Extract the (x, y) coordinate from the center of the cell holding the provided text.  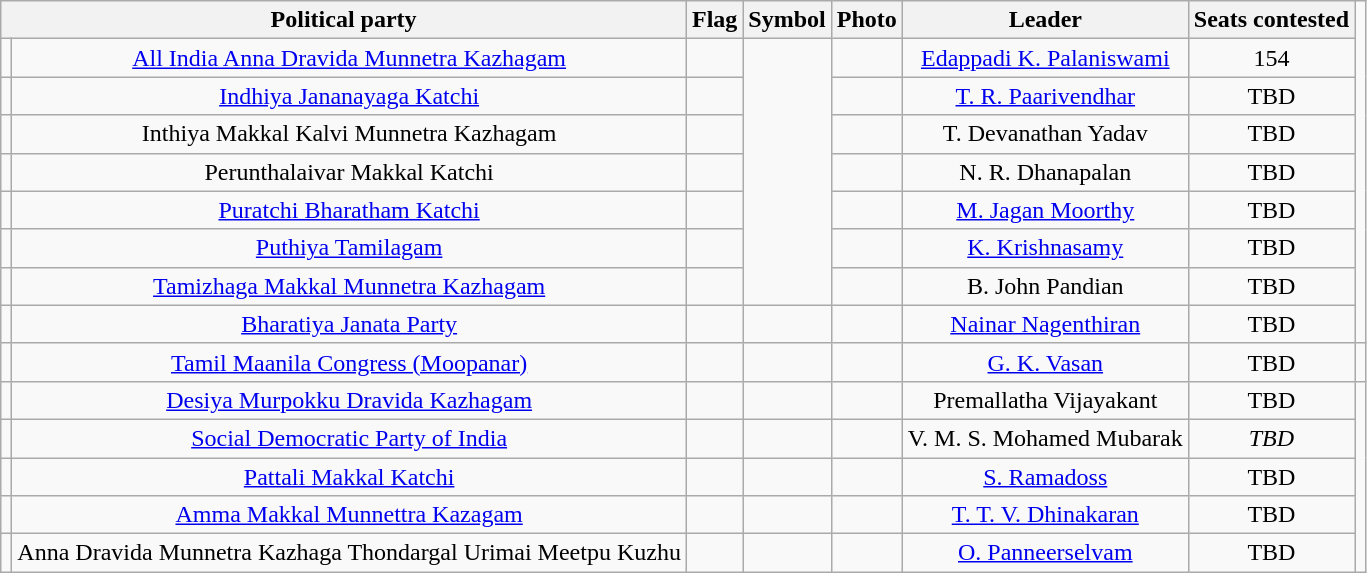
O. Panneerselvam (1045, 553)
Nainar Nagenthiran (1045, 324)
Political party (344, 20)
All India Anna Dravida Munnetra Kazhagam (350, 58)
T. Devanathan Yadav (1045, 134)
G. K. Vasan (1045, 362)
Anna Dravida Munnetra Kazhaga Thondargal Urimai Meetpu Kuzhu (350, 553)
Flag (714, 20)
Premallatha Vijayakant (1045, 400)
Inthiya Makkal Kalvi Munnetra Kazhagam (350, 134)
Puthiya Tamilagam (350, 248)
T. T. V. Dhinakaran (1045, 515)
Amma Makkal Munnettra Kazagam (350, 515)
Seats contested (1271, 20)
K. Krishnasamy (1045, 248)
Edappadi K. Palaniswami (1045, 58)
S. Ramadoss (1045, 477)
Tamil Maanila Congress (Moopanar) (350, 362)
Perunthalaivar Makkal Katchi (350, 172)
Social Democratic Party of India (350, 438)
154 (1271, 58)
Desiya Murpokku Dravida Kazhagam (350, 400)
B. John Pandian (1045, 286)
Bharatiya Janata Party (350, 324)
N. R. Dhanapalan (1045, 172)
Pattali Makkal Katchi (350, 477)
Symbol (787, 20)
Photo (866, 20)
V. M. S. Mohamed Mubarak (1045, 438)
Leader (1045, 20)
Puratchi Bharatham Katchi (350, 210)
Tamizhaga Makkal Munnetra Kazhagam (350, 286)
M. Jagan Moorthy (1045, 210)
Indhiya Jananayaga Katchi (350, 96)
T. R. Paarivendhar (1045, 96)
